Output the [X, Y] coordinate of the center of the cell containing the given text.  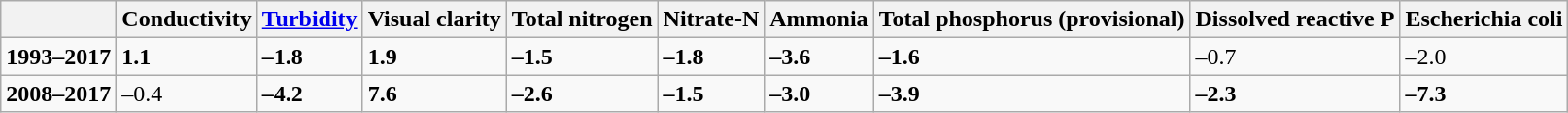
–0.7 [1295, 56]
–3.9 [1032, 94]
–7.3 [1484, 94]
–3.6 [819, 56]
7.6 [434, 94]
Total phosphorus (provisional) [1032, 19]
Turbidity [309, 19]
Escherichia coli [1484, 19]
–0.4 [187, 94]
–2.3 [1295, 94]
Nitrate-N [711, 19]
–4.2 [309, 94]
Visual clarity [434, 19]
–1.6 [1032, 56]
Conductivity [187, 19]
Dissolved reactive P [1295, 19]
1.9 [434, 56]
2008–2017 [58, 94]
Ammonia [819, 19]
1993–2017 [58, 56]
–3.0 [819, 94]
Total nitrogen [582, 19]
–2.6 [582, 94]
1.1 [187, 56]
–2.0 [1484, 56]
